Detect which cell encompasses the target text, then output its [x, y] center coordinate. 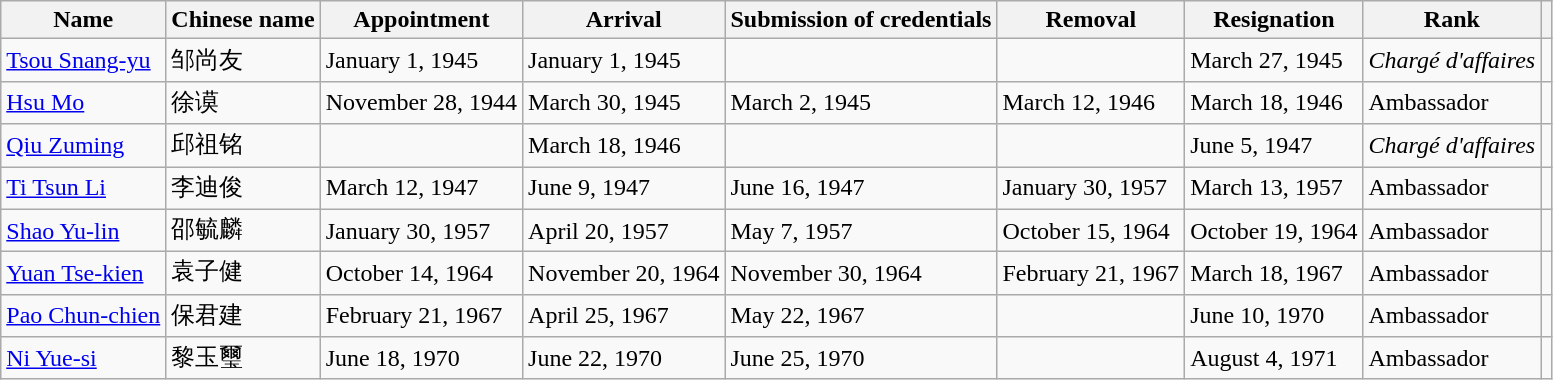
李迪俊 [243, 188]
November 28, 1944 [421, 102]
Appointment [421, 20]
邱祖铭 [243, 146]
Removal [1091, 20]
徐谟 [243, 102]
Yuan Tse-kien [84, 274]
June 5, 1947 [1274, 146]
March 2, 1945 [861, 102]
Hsu Mo [84, 102]
June 22, 1970 [624, 358]
October 14, 1964 [421, 274]
Ti Tsun Li [84, 188]
Arrival [624, 20]
June 16, 1947 [861, 188]
August 4, 1971 [1274, 358]
October 15, 1964 [1091, 230]
June 18, 1970 [421, 358]
Qiu Zuming [84, 146]
March 12, 1946 [1091, 102]
Tsou Snang-yu [84, 60]
Rank [1452, 20]
Ni Yue-si [84, 358]
October 19, 1964 [1274, 230]
Name [84, 20]
April 20, 1957 [624, 230]
June 9, 1947 [624, 188]
May 22, 1967 [861, 316]
Pao Chun-chien [84, 316]
邵毓麟 [243, 230]
Submission of credentials [861, 20]
Chinese name [243, 20]
March 13, 1957 [1274, 188]
Shao Yu-lin [84, 230]
June 25, 1970 [861, 358]
March 30, 1945 [624, 102]
黎玉璽 [243, 358]
March 18, 1967 [1274, 274]
May 7, 1957 [861, 230]
March 27, 1945 [1274, 60]
June 10, 1970 [1274, 316]
保君建 [243, 316]
November 30, 1964 [861, 274]
袁子健 [243, 274]
March 12, 1947 [421, 188]
邹尚友 [243, 60]
Resignation [1274, 20]
April 25, 1967 [624, 316]
November 20, 1964 [624, 274]
